Identify which cell holds the provided text, then report its (X, Y) central coordinate. 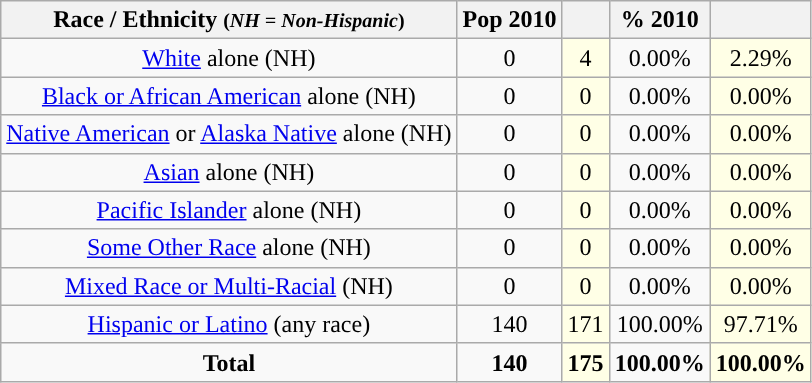
171 (586, 324)
Hispanic or Latino (any race) (229, 324)
Total (229, 362)
% 2010 (660, 20)
Race / Ethnicity (NH = Non-Hispanic) (229, 20)
175 (586, 362)
Pop 2010 (510, 20)
4 (586, 58)
Pacific Islander alone (NH) (229, 210)
97.71% (760, 324)
Asian alone (NH) (229, 172)
White alone (NH) (229, 58)
Some Other Race alone (NH) (229, 248)
Native American or Alaska Native alone (NH) (229, 134)
Black or African American alone (NH) (229, 96)
Mixed Race or Multi-Racial (NH) (229, 286)
2.29% (760, 58)
